Extract the [X, Y] coordinate from the center of the cell holding the provided text.  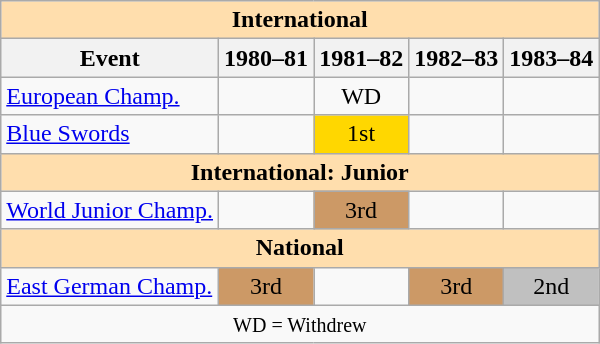
Blue Swords [110, 134]
WD [362, 96]
2nd [552, 286]
1982–83 [456, 58]
WD = Withdrew [300, 324]
1981–82 [362, 58]
1983–84 [552, 58]
International: Junior [300, 172]
National [300, 248]
East German Champ. [110, 286]
European Champ. [110, 96]
World Junior Champ. [110, 210]
International [300, 20]
Event [110, 58]
1980–81 [266, 58]
1st [362, 134]
